From the cell containing the given text, extract its center point as [X, Y] coordinate. 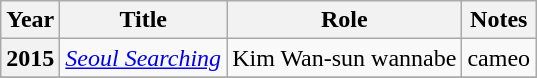
Notes [499, 20]
Seoul Searching [144, 58]
Year [30, 20]
Role [344, 20]
cameo [499, 58]
Kim Wan-sun wannabe [344, 58]
2015 [30, 58]
Title [144, 20]
